Identify which cell holds the provided text, then report its (X, Y) central coordinate. 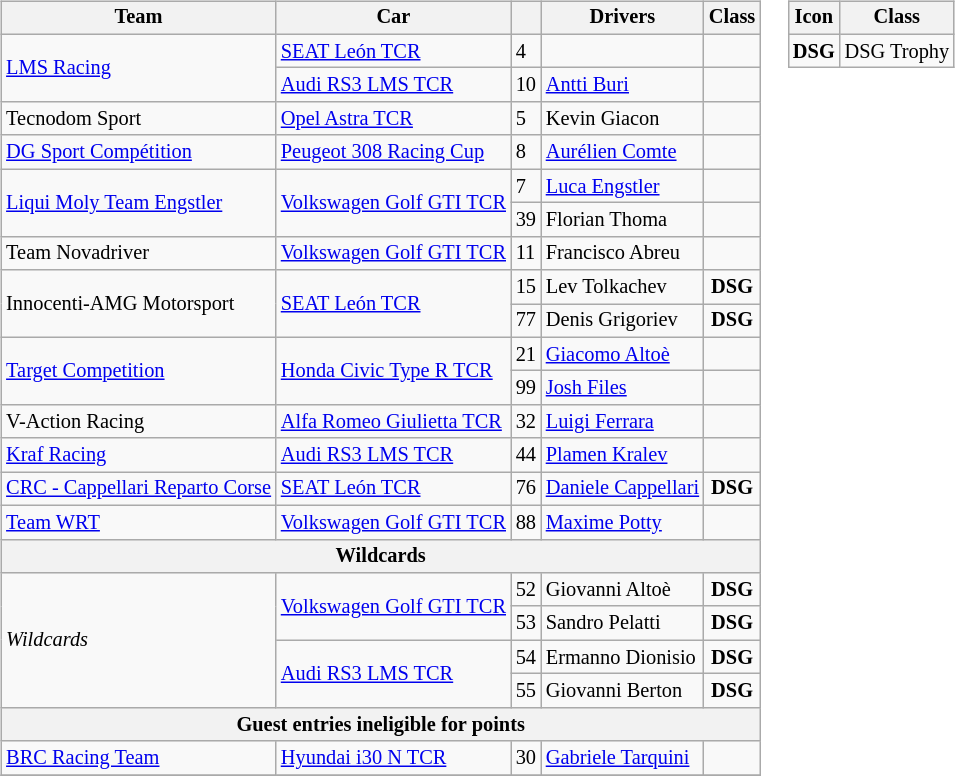
V-Action Racing (138, 422)
44 (526, 455)
Plamen Kralev (622, 455)
Target Competition (138, 370)
39 (526, 220)
30 (526, 758)
53 (526, 623)
Team WRT (138, 522)
Innocenti-AMG Motorsport (138, 304)
8 (526, 152)
Florian Thoma (622, 220)
99 (526, 388)
Giacomo Altoè (622, 354)
Giovanni Berton (622, 691)
5 (526, 119)
Lev Tolkachev (622, 287)
Alfa Romeo Giulietta TCR (394, 422)
Sandro Pelatti (622, 623)
88 (526, 522)
52 (526, 590)
Kraf Racing (138, 455)
Ermanno Dionisio (622, 657)
Car (394, 18)
Icon (814, 18)
Luca Engstler (622, 186)
Kevin Giacon (622, 119)
BRC Racing Team (138, 758)
4 (526, 51)
21 (526, 354)
Josh Files (622, 388)
Aurélien Comte (622, 152)
Team (138, 18)
Guest entries ineligible for points (380, 724)
Antti Buri (622, 85)
55 (526, 691)
15 (526, 287)
54 (526, 657)
32 (526, 422)
Daniele Cappellari (622, 489)
Liqui Moly Team Engstler (138, 202)
Team Novadriver (138, 253)
LMS Racing (138, 68)
7 (526, 186)
Giovanni Altoè (622, 590)
Maxime Potty (622, 522)
Tecnodom Sport (138, 119)
Denis Grigoriev (622, 321)
Hyundai i30 N TCR (394, 758)
11 (526, 253)
CRC - Cappellari Reparto Corse (138, 489)
76 (526, 489)
Drivers (622, 18)
Peugeot 308 Racing Cup (394, 152)
Honda Civic Type R TCR (394, 370)
Gabriele Tarquini (622, 758)
77 (526, 321)
Luigi Ferrara (622, 422)
DSG Trophy (897, 51)
10 (526, 85)
DG Sport Compétition (138, 152)
Opel Astra TCR (394, 119)
Francisco Abreu (622, 253)
